Locate the cell with the specified text and output its (x, y) center coordinate. 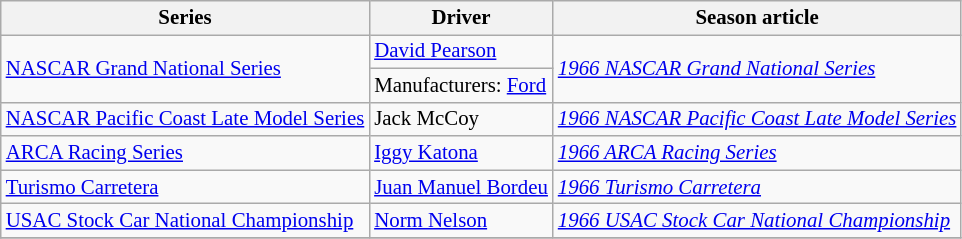
Norm Nelson (461, 221)
Jack McCoy (461, 119)
1966 NASCAR Pacific Coast Late Model Series (757, 119)
1966 ARCA Racing Series (757, 153)
NASCAR Grand National Series (185, 68)
USAC Stock Car National Championship (185, 221)
Juan Manuel Bordeu (461, 187)
Season article (757, 18)
1966 USAC Stock Car National Championship (757, 221)
Manufacturers: Ford (461, 85)
Driver (461, 18)
Iggy Katona (461, 153)
NASCAR Pacific Coast Late Model Series (185, 119)
David Pearson (461, 51)
Series (185, 18)
ARCA Racing Series (185, 153)
1966 NASCAR Grand National Series (757, 68)
Turismo Carretera (185, 187)
1966 Turismo Carretera (757, 187)
